Return the (X, Y) coordinate for the center point of the cell that contains the specified text.  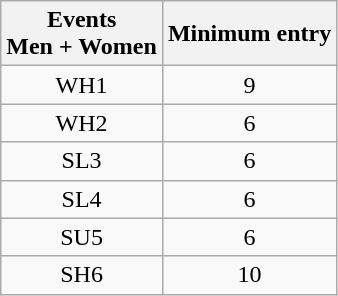
WH2 (82, 123)
WH1 (82, 85)
SH6 (82, 275)
SL3 (82, 161)
10 (249, 275)
EventsMen + Women (82, 34)
Minimum entry (249, 34)
SU5 (82, 237)
9 (249, 85)
SL4 (82, 199)
